Identify which cell holds the provided text, then report its [X, Y] central coordinate. 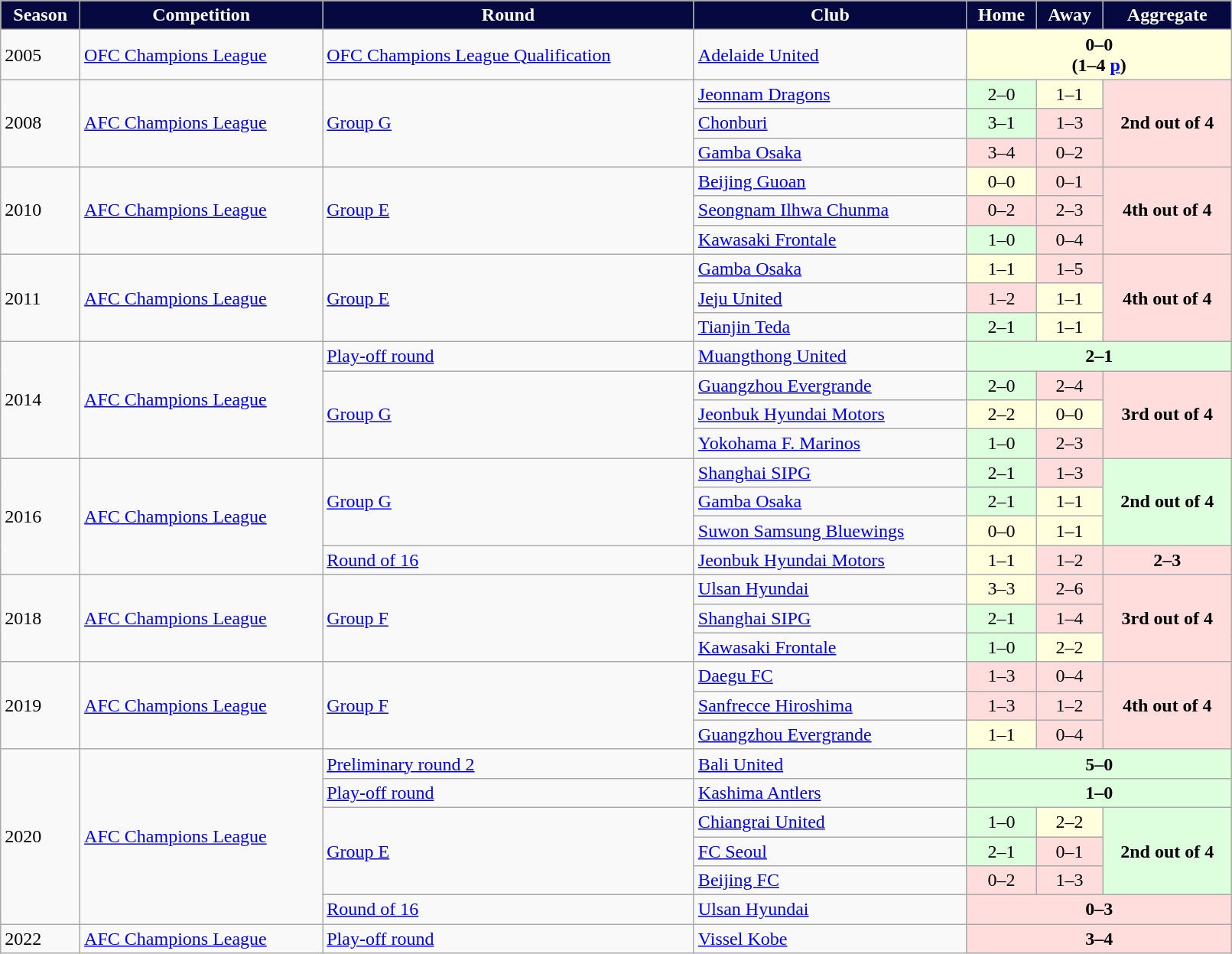
3–3 [1002, 589]
2018 [41, 618]
Chonburi [830, 123]
Home [1002, 15]
Vissel Kobe [830, 939]
2008 [41, 123]
Beijing FC [830, 881]
Preliminary round 2 [509, 764]
2020 [41, 836]
2010 [41, 210]
Sanfrecce Hiroshima [830, 705]
Round [509, 15]
OFC Champions League [202, 55]
Away [1069, 15]
Jeonnam Dragons [830, 94]
Chiangrai United [830, 822]
Bali United [830, 764]
0–0 (1–4 p) [1100, 55]
2019 [41, 705]
5–0 [1100, 764]
Competition [202, 15]
Season [41, 15]
Adelaide United [830, 55]
Club [830, 15]
2014 [41, 399]
Tianjin Teda [830, 327]
3–1 [1002, 123]
Aggregate [1167, 15]
Yokohama F. Marinos [830, 444]
Kashima Antlers [830, 793]
Beijing Guoan [830, 181]
2022 [41, 939]
Daegu FC [830, 676]
2016 [41, 516]
Suwon Samsung Bluewings [830, 531]
Muangthong United [830, 356]
1–4 [1069, 618]
0–3 [1100, 910]
OFC Champions League Qualification [509, 55]
Seongnam Ilhwa Chunma [830, 210]
2–4 [1069, 385]
FC Seoul [830, 851]
2–6 [1069, 589]
2005 [41, 55]
2011 [41, 298]
Jeju United [830, 298]
1–5 [1069, 269]
